Search for the cell housing the specified text and yield its [X, Y] center coordinate. 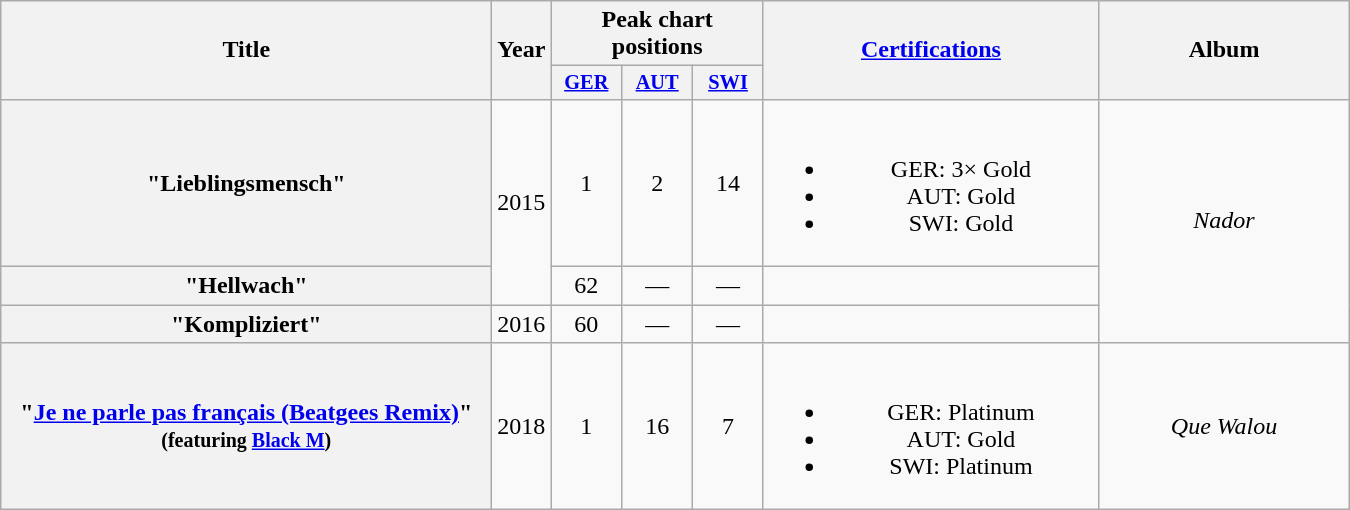
2015 [522, 202]
60 [586, 324]
GER [586, 83]
Que Walou [1224, 426]
14 [728, 182]
"Hellwach" [246, 286]
GER: PlatinumAUT: GoldSWI: Platinum [930, 426]
GER: 3× GoldAUT: GoldSWI: Gold [930, 182]
2 [658, 182]
2018 [522, 426]
7 [728, 426]
Title [246, 50]
SWI [728, 83]
16 [658, 426]
Year [522, 50]
Album [1224, 50]
"Kompliziert" [246, 324]
Certifications [930, 50]
2016 [522, 324]
"Lieblingsmensch" [246, 182]
62 [586, 286]
AUT [658, 83]
Nador [1224, 220]
"Je ne parle pas français (Beatgees Remix)" (featuring Black M) [246, 426]
Peak chart positions [658, 34]
